Locate the cell with the specified text and output its [X, Y] center coordinate. 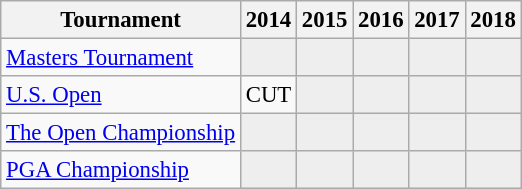
CUT [268, 95]
U.S. Open [121, 95]
Masters Tournament [121, 58]
2015 [325, 20]
2014 [268, 20]
2016 [381, 20]
Tournament [121, 20]
2017 [437, 20]
The Open Championship [121, 133]
2018 [493, 20]
PGA Championship [121, 170]
